From the cell containing the given text, extract its center point as [X, Y] coordinate. 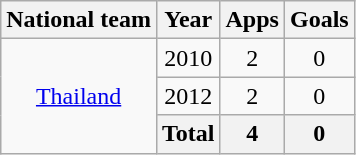
2010 [188, 58]
Goals [319, 20]
2012 [188, 96]
National team [79, 20]
Thailand [79, 96]
Year [188, 20]
Total [188, 134]
Apps [252, 20]
4 [252, 134]
